Return [X, Y] of the center of cell containing provided text 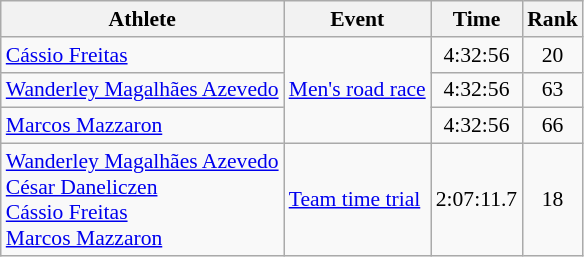
Time [476, 19]
Event [358, 19]
Athlete [142, 19]
Wanderley Magalhães AzevedoCésar DaneliczenCássio FreitasMarcos Mazzaron [142, 200]
66 [552, 126]
63 [552, 90]
2:07:11.7 [476, 200]
Wanderley Magalhães Azevedo [142, 90]
Team time trial [358, 200]
20 [552, 55]
Cássio Freitas [142, 55]
Rank [552, 19]
Men's road race [358, 90]
18 [552, 200]
Marcos Mazzaron [142, 126]
